Extract the (x, y) coordinate from the center of the cell holding the provided text.  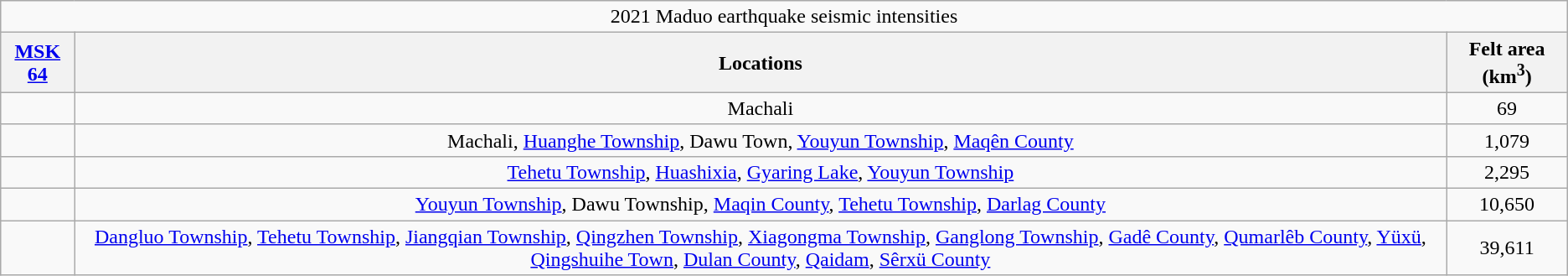
39,611 (1507, 248)
10,650 (1507, 205)
1,079 (1507, 140)
Tehetu Township, Huashixia, Gyaring Lake, Youyun Township (761, 172)
Felt area (km3) (1507, 63)
Machali (761, 108)
Machali, Huanghe Township, Dawu Town, Youyun Township, Maqên County (761, 140)
Locations (761, 63)
69 (1507, 108)
MSK 64 (38, 63)
2021 Maduo earthquake seismic intensities (784, 17)
Youyun Township, Dawu Township, Maqin County, Tehetu Township, Darlag County (761, 205)
2,295 (1507, 172)
